Pinpoint the cell where the given text exists, returning its (X, Y) midpoint coordinate. 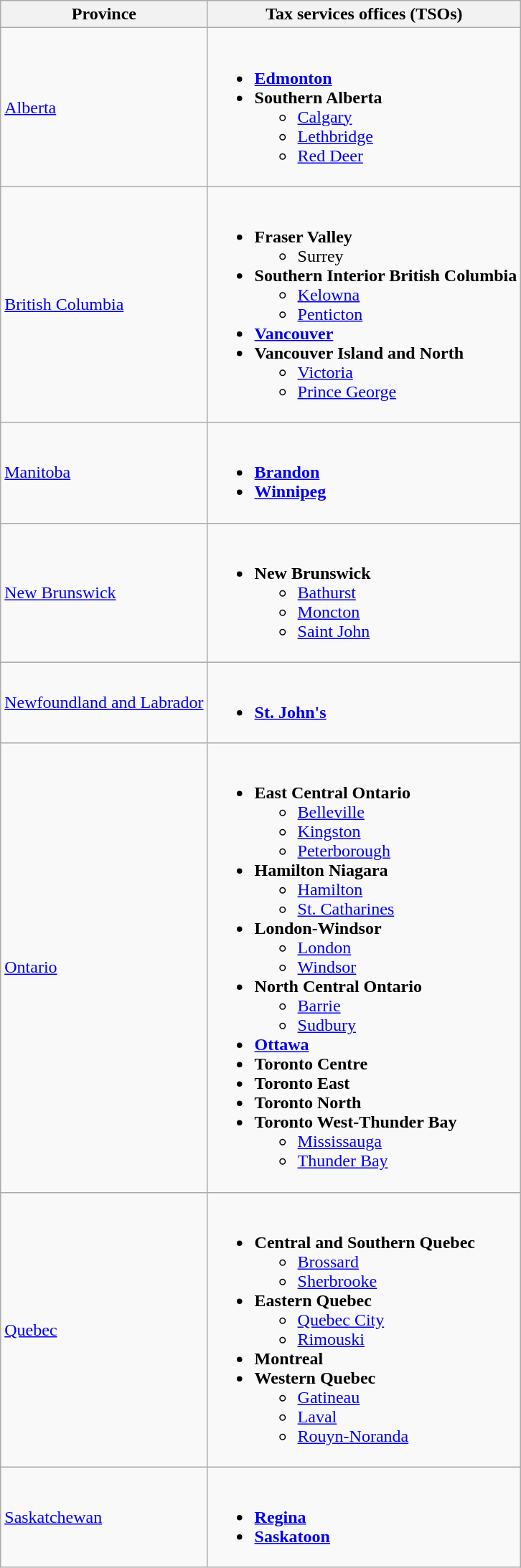
Alberta (104, 108)
Central and Southern QuebecBrossardSherbrookeEastern QuebecQuebec CityRimouskiMontrealWestern QuebecGatineauLavalRouyn-Noranda (365, 1330)
New BrunswickBathurstMonctonSaint John (365, 592)
Manitoba (104, 473)
BrandonWinnipeg (365, 473)
Newfoundland and Labrador (104, 703)
EdmontonSouthern AlbertaCalgaryLethbridgeRed Deer (365, 108)
St. John's (365, 703)
Quebec (104, 1330)
New Brunswick (104, 592)
Fraser ValleySurreySouthern Interior British ColumbiaKelownaPentictonVancouverVancouver Island and NorthVictoriaPrince George (365, 304)
Saskatchewan (104, 1517)
Ontario (104, 968)
British Columbia (104, 304)
ReginaSaskatoon (365, 1517)
Tax services offices (TSOs) (365, 14)
Province (104, 14)
